Detect which cell encompasses the target text, then output its (X, Y) center coordinate. 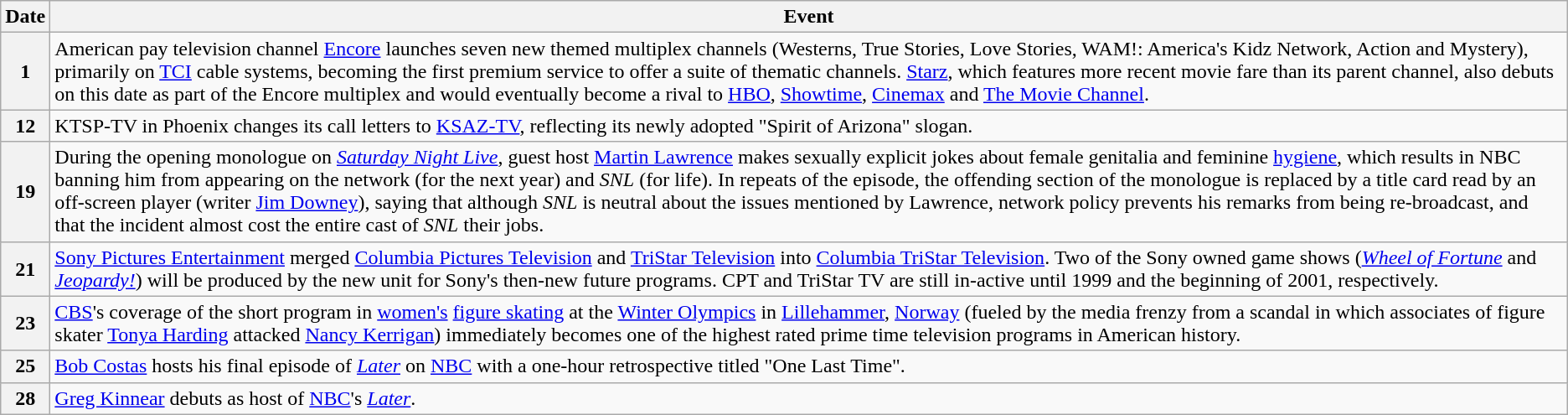
28 (25, 398)
Date (25, 17)
Bob Costas hosts his final episode of Later on NBC with a one-hour retrospective titled "One Last Time". (809, 366)
KTSP-TV in Phoenix changes its call letters to KSAZ-TV, reflecting its newly adopted "Spirit of Arizona" slogan. (809, 126)
Event (809, 17)
25 (25, 366)
1 (25, 71)
23 (25, 324)
21 (25, 268)
Greg Kinnear debuts as host of NBC's Later. (809, 398)
19 (25, 191)
12 (25, 126)
